Identify which cell holds the provided text, then report its (x, y) central coordinate. 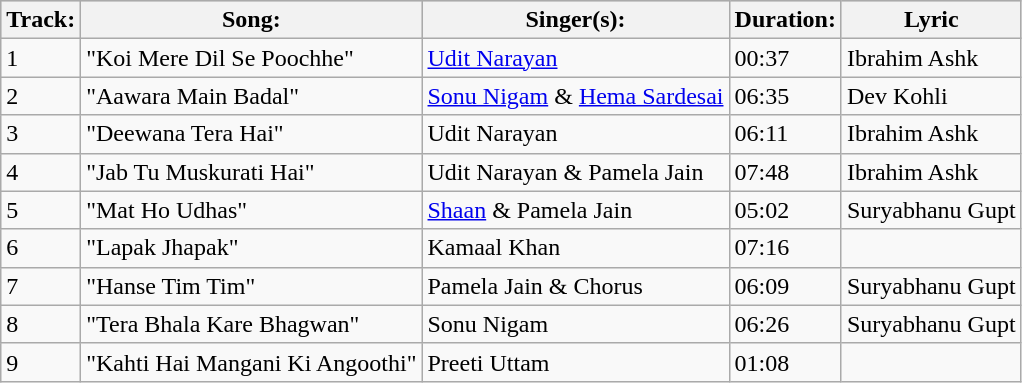
"Kahti Hai Mangani Ki Angoothi" (252, 362)
06:35 (785, 96)
"Lapak Jhapak" (252, 248)
Sonu Nigam & Hema Sardesai (576, 96)
Sonu Nigam (576, 324)
"Mat Ho Udhas" (252, 210)
7 (41, 286)
Song: (252, 20)
9 (41, 362)
3 (41, 134)
07:48 (785, 172)
6 (41, 248)
Shaan & Pamela Jain (576, 210)
Track: (41, 20)
Singer(s): (576, 20)
Dev Kohli (931, 96)
4 (41, 172)
Kamaal Khan (576, 248)
5 (41, 210)
06:11 (785, 134)
07:16 (785, 248)
1 (41, 58)
"Tera Bhala Kare Bhagwan" (252, 324)
"Aawara Main Badal" (252, 96)
"Koi Mere Dil Se Poochhe" (252, 58)
8 (41, 324)
Udit Narayan & Pamela Jain (576, 172)
Pamela Jain & Chorus (576, 286)
"Jab Tu Muskurati Hai" (252, 172)
06:09 (785, 286)
00:37 (785, 58)
"Deewana Tera Hai" (252, 134)
01:08 (785, 362)
"Hanse Tim Tim" (252, 286)
2 (41, 96)
Preeti Uttam (576, 362)
06:26 (785, 324)
Duration: (785, 20)
Lyric (931, 20)
05:02 (785, 210)
